Return the (X, Y) coordinate for the center point of the cell that contains the specified text.  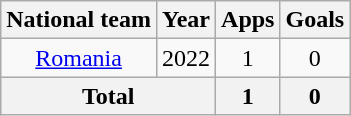
Total (108, 96)
Romania (79, 58)
Year (186, 20)
Apps (248, 20)
2022 (186, 58)
Goals (315, 20)
National team (79, 20)
